Determine the [x, y] coordinate at the center of the cell enclosing the given text.  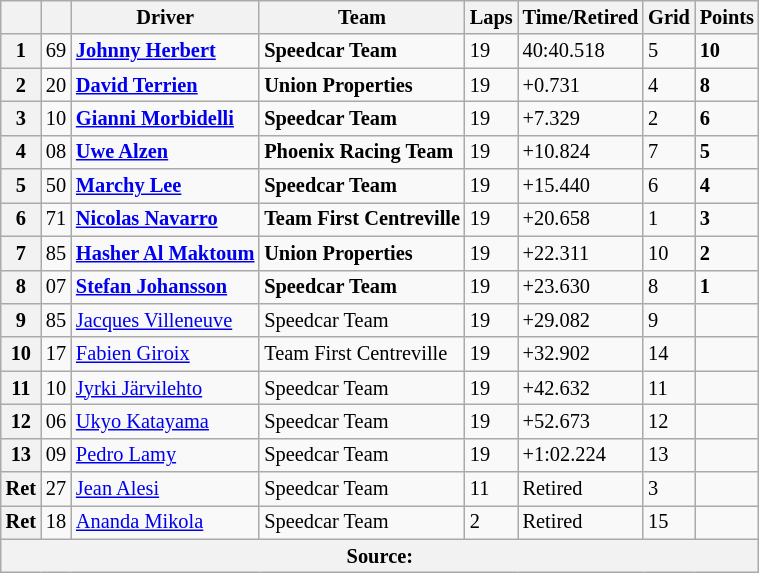
Source: [380, 556]
Fabien Giroix [165, 354]
Phoenix Racing Team [362, 152]
Grid [669, 17]
Gianni Morbidelli [165, 118]
Johnny Herbert [165, 51]
Jean Alesi [165, 489]
18 [56, 522]
Time/Retired [581, 17]
+15.440 [581, 186]
+0.731 [581, 85]
27 [56, 489]
Laps [492, 17]
Ukyo Katayama [165, 421]
06 [56, 421]
+23.630 [581, 287]
69 [56, 51]
17 [56, 354]
Team [362, 17]
Points [727, 17]
Uwe Alzen [165, 152]
14 [669, 354]
15 [669, 522]
71 [56, 219]
David Terrien [165, 85]
Nicolas Navarro [165, 219]
Driver [165, 17]
20 [56, 85]
+1:02.224 [581, 455]
+7.329 [581, 118]
Jyrki Järvilehto [165, 388]
Hasher Al Maktoum [165, 253]
40:40.518 [581, 51]
Stefan Johansson [165, 287]
+29.082 [581, 320]
Pedro Lamy [165, 455]
Marchy Lee [165, 186]
50 [56, 186]
+22.311 [581, 253]
09 [56, 455]
+10.824 [581, 152]
+42.632 [581, 388]
08 [56, 152]
07 [56, 287]
Jacques Villeneuve [165, 320]
Ananda Mikola [165, 522]
+32.902 [581, 354]
+52.673 [581, 421]
+20.658 [581, 219]
